Determine the [x, y] coordinate at the center of the cell enclosing the given text.  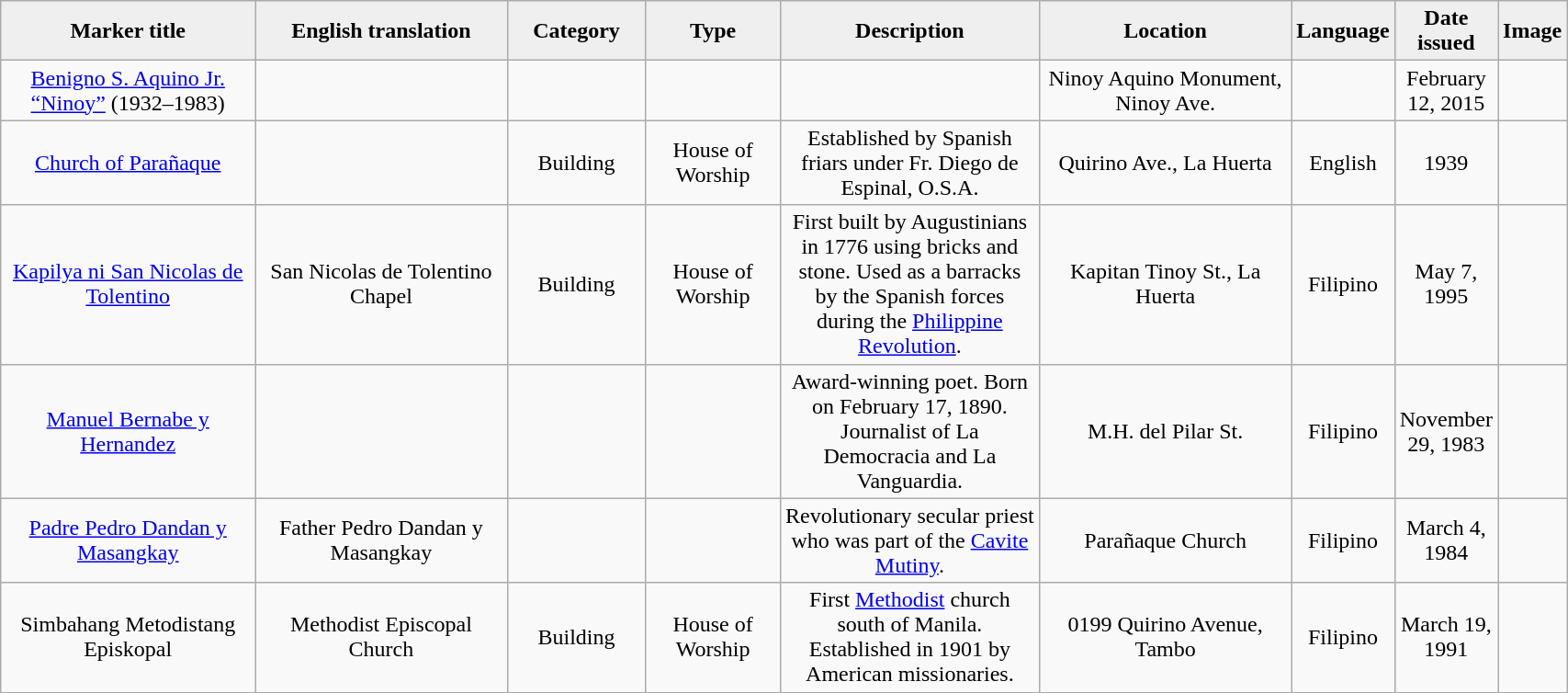
San Nicolas de Tolentino Chapel [381, 285]
March 4, 1984 [1446, 540]
Church of Parañaque [129, 163]
Manuel Bernabe y Hernandez [129, 431]
1939 [1446, 163]
Category [577, 31]
English translation [381, 31]
Kapitan Tinoy St., La Huerta [1165, 285]
Revolutionary secular priest who was part of the Cavite Mutiny. [909, 540]
English [1343, 163]
Father Pedro Dandan y Masangkay [381, 540]
Date issued [1446, 31]
Image [1532, 31]
February 12, 2015 [1446, 90]
M.H. del Pilar St. [1165, 431]
Quirino Ave., La Huerta [1165, 163]
Padre Pedro Dandan y Masangkay [129, 540]
Award-winning poet. Born on February 17, 1890. Journalist of La Democracia and La Vanguardia. [909, 431]
Ninoy Aquino Monument, Ninoy Ave. [1165, 90]
Marker title [129, 31]
Benigno S. Aquino Jr. “Ninoy” (1932–1983) [129, 90]
Established by Spanish friars under Fr. Diego de Espinal, O.S.A. [909, 163]
Description [909, 31]
First Methodist church south of Manila. Established in 1901 by American missionaries. [909, 638]
0199 Quirino Avenue, Tambo [1165, 638]
May 7, 1995 [1446, 285]
November 29, 1983 [1446, 431]
Language [1343, 31]
March 19, 1991 [1446, 638]
Simbahang Metodistang Episkopal [129, 638]
Parañaque Church [1165, 540]
Location [1165, 31]
First built by Augustinians in 1776 using bricks and stone. Used as a barracks by the Spanish forces during the Philippine Revolution. [909, 285]
Type [713, 31]
Methodist Episcopal Church [381, 638]
Kapilya ni San Nicolas de Tolentino [129, 285]
